Capture the cell that displays the provided text and extract its (X, Y) central coordinate. 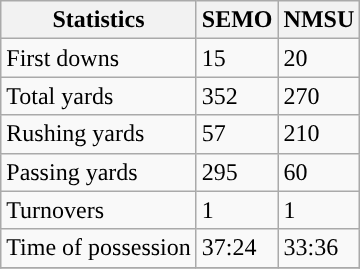
295 (237, 172)
210 (319, 134)
Total yards (99, 96)
270 (319, 96)
20 (319, 58)
NMSU (319, 20)
Passing yards (99, 172)
SEMO (237, 20)
57 (237, 134)
352 (237, 96)
37:24 (237, 248)
60 (319, 172)
First downs (99, 58)
15 (237, 58)
Statistics (99, 20)
33:36 (319, 248)
Rushing yards (99, 134)
Turnovers (99, 210)
Time of possession (99, 248)
